Return the (x, y) coordinate for the center point of the cell that contains the specified text.  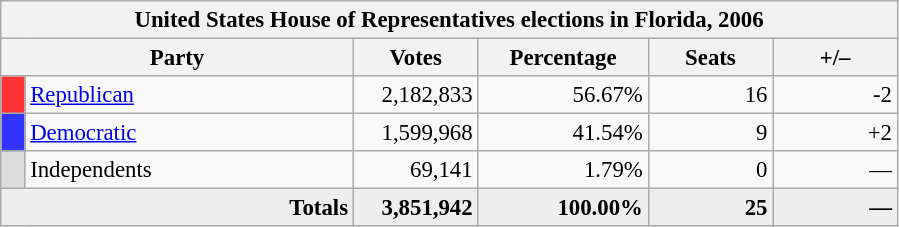
Independents (189, 170)
25 (710, 208)
Percentage (563, 58)
9 (710, 133)
Totals (178, 208)
56.67% (563, 95)
+/– (836, 58)
-2 (836, 95)
0 (710, 170)
1.79% (563, 170)
Republican (189, 95)
1,599,968 (416, 133)
Seats (710, 58)
3,851,942 (416, 208)
2,182,833 (416, 95)
Votes (416, 58)
+2 (836, 133)
100.00% (563, 208)
Party (178, 58)
69,141 (416, 170)
16 (710, 95)
Democratic (189, 133)
41.54% (563, 133)
United States House of Representatives elections in Florida, 2006 (450, 20)
